Capture the cell that displays the provided text and extract its [X, Y] central coordinate. 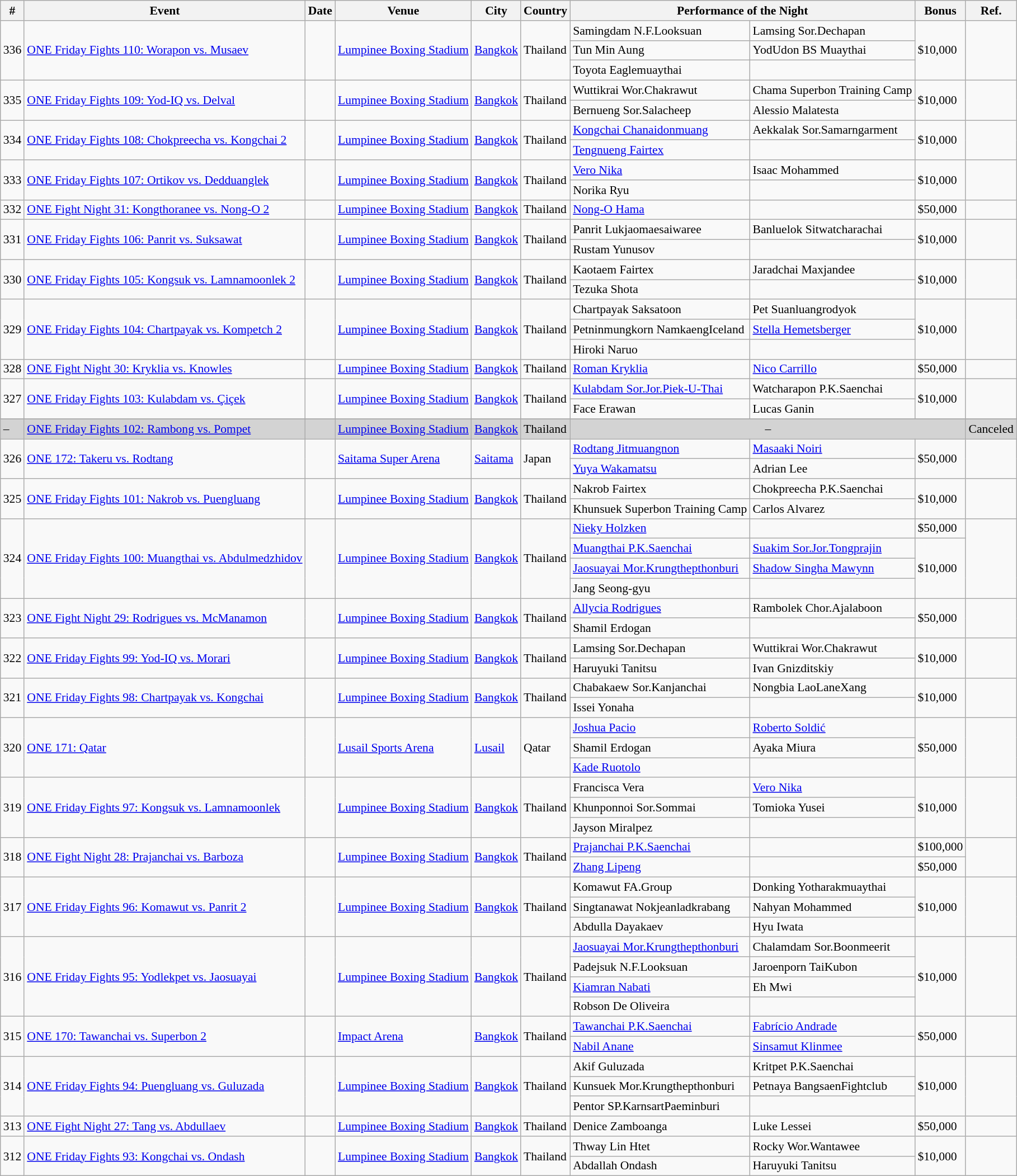
ONE Fight Night 28: Prajanchai vs. Barboza [164, 857]
Nico Carrillo [832, 369]
Stella Hemetsberger [832, 329]
Khunponnoi Sor.Sommai [660, 807]
Eh Mwi [832, 987]
334 [12, 140]
Jaradchai Maxjandee [832, 270]
Ivan Gnizditskiy [832, 668]
Lusail Sports Arena [403, 748]
# [12, 11]
318 [12, 857]
Donking Yotharakmuaythai [832, 887]
Tezuka Shota [660, 290]
ONE Friday Fights 96: Komawut vs. Panrit 2 [164, 907]
323 [12, 618]
Samingdam N.F.Looksuan [660, 31]
313 [12, 1126]
Denice Zamboanga [660, 1126]
Jayson Miralpez [660, 828]
Carlos Alvarez [832, 509]
Bonus [940, 11]
ONE Fight Night 30: Kryklia vs. Knowles [164, 369]
Impact Arena [403, 1037]
Kritpet P.K.Saenchai [832, 1066]
Hyu Iwata [832, 927]
Akif Guluzada [660, 1066]
ONE Friday Fights 106: Panrit vs. Suksawat [164, 239]
Nahyan Mohammed [832, 907]
ONE Friday Fights 110: Worapon vs. Musaev [164, 50]
Pet Suanluangrodyok [832, 310]
Komawut FA.Group [660, 887]
ONE Friday Fights 98: Chartpayak vs. Kongchai [164, 698]
315 [12, 1037]
ONE Friday Fights 101: Nakrob vs. Puengluang [164, 499]
ONE Friday Fights 105: Kongsuk vs. Lamnamoonlek 2 [164, 280]
329 [12, 330]
Tun Min Aung [660, 50]
Tengnueng Fairtex [660, 150]
Singtanawat Nokjeanladkrabang [660, 907]
Panrit Lukjaomaesaiwaree [660, 230]
Issei Yonaha [660, 708]
Date [320, 11]
ONE 172: Takeru vs. Rodtang [164, 459]
Suakim Sor.Jor.Tongprajin [832, 549]
330 [12, 280]
ONE Friday Fights 107: Ortikov vs. Dedduanglek [164, 180]
Roberto Soldić [832, 728]
Jang Seong-gyu [660, 588]
331 [12, 239]
Canceled [991, 429]
Japan [545, 459]
Jaroenporn TaiKubon [832, 967]
YodUdon BS Muaythai [832, 50]
ONE Friday Fights 100: Muangthai vs. Abdulmedzhidov [164, 558]
Francisca Vera [660, 788]
316 [12, 977]
Chabakaew Sor.Kanjanchai [660, 688]
ONE Friday Fights 104: Chartpayak vs. Kompetch 2 [164, 330]
Hiroki Naruo [660, 350]
Kiamran Nabati [660, 987]
Saitama Super Arena [403, 459]
314 [12, 1086]
ONE 171: Qatar [164, 748]
Zhang Lipeng [660, 867]
ONE Friday Fights 108: Chokpreecha vs. Kongchai 2 [164, 140]
Chalamdam Sor.Boonmeerit [832, 947]
Fabrício Andrade [832, 1027]
Chama Superbon Training Camp [832, 91]
Nieky Holzken [660, 528]
Norika Ryu [660, 190]
Qatar [545, 748]
Isaac Mohammed [832, 170]
312 [12, 1156]
335 [12, 101]
Rodtang Jitmuangnon [660, 449]
Shadow Singha Mawynn [832, 569]
322 [12, 658]
Performance of the Night [742, 11]
Lusail [496, 748]
Adrian Lee [832, 469]
Roman Kryklia [660, 369]
ONE Fight Night 31: Kongthoranee vs. Nong-O 2 [164, 210]
324 [12, 558]
Watcharapon P.K.Saenchai [832, 389]
Joshua Pacio [660, 728]
Tomioka Yusei [832, 807]
Padejsuk N.F.Looksuan [660, 967]
ONE Friday Fights 99: Yod-IQ vs. Morari [164, 658]
ONE Friday Fights 93: Kongchai vs. Ondash [164, 1156]
321 [12, 698]
Ref. [991, 11]
Muangthai P.K.Saenchai [660, 549]
Chokpreecha P.K.Saenchai [832, 489]
327 [12, 399]
Petnaya BangsaenFightclub [832, 1087]
Banluelok Sitwatcharachai [832, 230]
Prajanchai P.K.Saenchai [660, 847]
333 [12, 180]
Face Erawan [660, 409]
Khunsuek Superbon Training Camp [660, 509]
ONE Friday Fights 109: Yod-IQ vs. Delval [164, 101]
326 [12, 459]
Nabil Anane [660, 1047]
Rocky Wor.Wantawee [832, 1146]
Masaaki Noiri [832, 449]
Kade Ruotolo [660, 768]
317 [12, 907]
Nongbia LaoLaneXang [832, 688]
Alessio Malatesta [832, 110]
Kulabdam Sor.Jor.Piek-U-Thai [660, 389]
ONE Friday Fights 102: Rambong vs. Pompet [164, 429]
336 [12, 50]
ONE Fight Night 27: Tang vs. Abdullaev [164, 1126]
Rambolek Chor.Ajalaboon [832, 608]
Bernueng Sor.Salacheep [660, 110]
332 [12, 210]
Event [164, 11]
Abdulla Dayakaev [660, 927]
319 [12, 807]
Thway Lin Htet [660, 1146]
ONE Friday Fights 103: Kulabdam vs. Çiçek [164, 399]
ONE Friday Fights 97: Kongsuk vs. Lamnamoonlek [164, 807]
ONE 170: Tawanchai vs. Superbon 2 [164, 1037]
Aekkalak Sor.Samarngarment [832, 130]
Saitama [496, 459]
Kaotaem Fairtex [660, 270]
Sinsamut Klinmee [832, 1047]
325 [12, 499]
Lucas Ganin [832, 409]
320 [12, 748]
City [496, 11]
Toyota Eaglemuaythai [660, 70]
Abdallah Ondash [660, 1166]
Pentor SP.KarnsartPaeminburi [660, 1107]
$100,000 [940, 847]
Kongchai Chanaidonmuang [660, 130]
Luke Lessei [832, 1126]
Chartpayak Saksatoon [660, 310]
Tawanchai P.K.Saenchai [660, 1027]
Country [545, 11]
Rustam Yunusov [660, 250]
Kunsuek Mor.Krungthepthonburi [660, 1087]
Petninmungkorn NamkaengIceland [660, 329]
Venue [403, 11]
ONE Friday Fights 94: Puengluang vs. Guluzada [164, 1086]
Robson De Oliveira [660, 1007]
Nong-O Hama [660, 210]
ONE Friday Fights 95: Yodlekpet vs. Jaosuayai [164, 977]
328 [12, 369]
Nakrob Fairtex [660, 489]
Allycia Rodrigues [660, 608]
Yuya Wakamatsu [660, 469]
ONE Fight Night 29: Rodrigues vs. McManamon [164, 618]
Ayaka Miura [832, 748]
